Provide the (X, Y) coordinate of the cell's center where the given text is located.  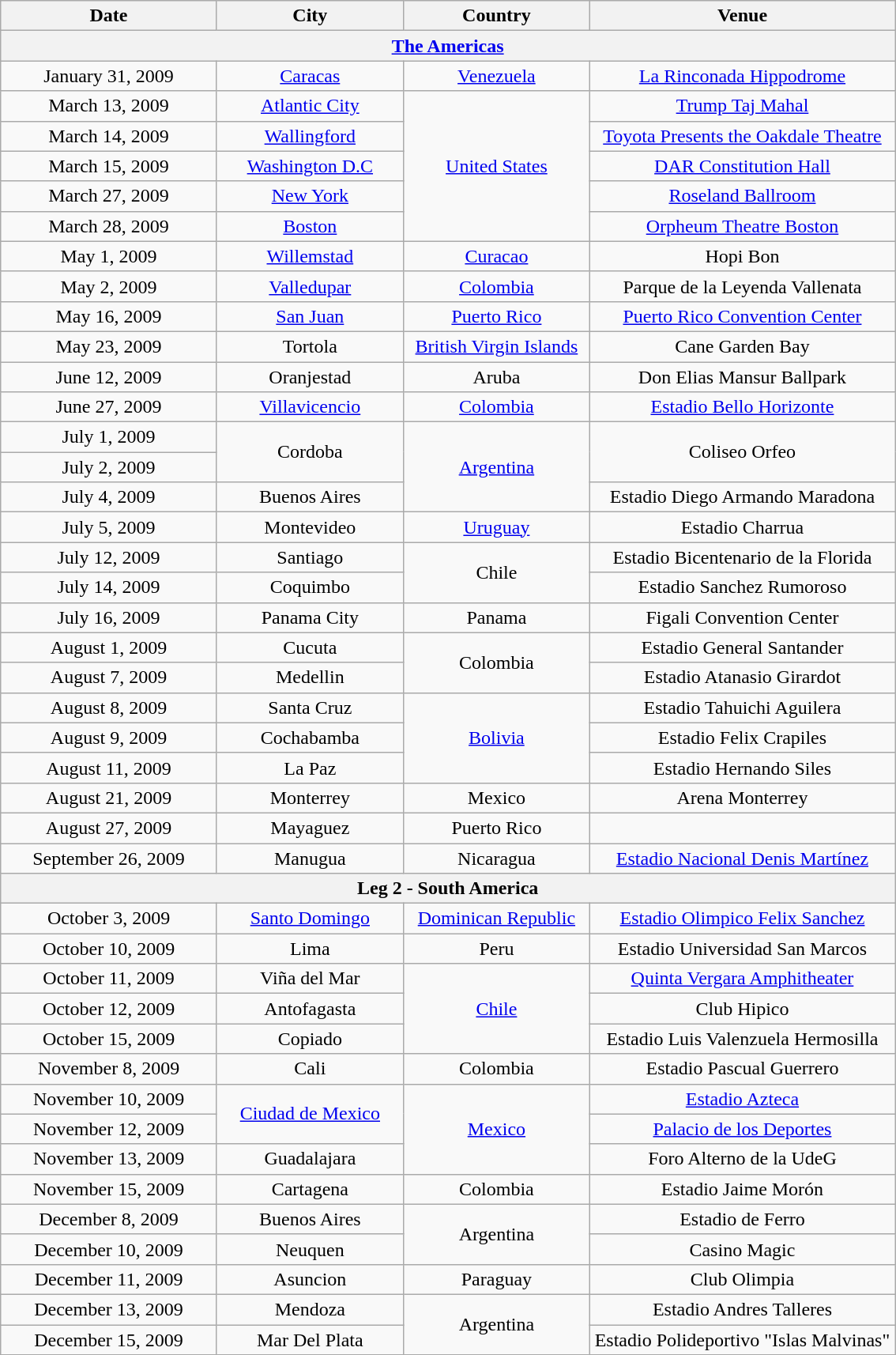
Mendoza (310, 1309)
October 12, 2009 (109, 1009)
December 13, 2009 (109, 1309)
January 31, 2009 (109, 76)
August 8, 2009 (109, 708)
July 5, 2009 (109, 527)
Paraguay (496, 1279)
March 28, 2009 (109, 226)
October 11, 2009 (109, 979)
Copiado (310, 1039)
Cartagena (310, 1189)
March 27, 2009 (109, 196)
May 23, 2009 (109, 346)
Estadio Bicentenario de la Florida (742, 557)
Date (109, 16)
November 13, 2009 (109, 1159)
December 15, 2009 (109, 1340)
Trump Taj Mahal (742, 106)
July 12, 2009 (109, 557)
Tortola (310, 346)
Estadio Sanchez Rumoroso (742, 587)
Valledupar (310, 286)
October 3, 2009 (109, 919)
November 12, 2009 (109, 1129)
Puerto Rico Convention Center (742, 316)
Aruba (496, 377)
November 10, 2009 (109, 1099)
Cane Garden Bay (742, 346)
Estadio Luis Valenzuela Hermosilla (742, 1039)
Medellin (310, 677)
Arena Monterrey (742, 798)
Estadio Pascual Guerrero (742, 1069)
Roseland Ballroom (742, 196)
August 27, 2009 (109, 828)
British Virgin Islands (496, 346)
Estadio Tahuichi Aguilera (742, 708)
Antofagasta (310, 1009)
Mar Del Plata (310, 1340)
Estadio General Santander (742, 647)
December 10, 2009 (109, 1249)
Neuquen (310, 1249)
Estadio Jaime Morón (742, 1189)
May 1, 2009 (109, 256)
Country (496, 16)
Coliseo Orfeo (742, 452)
Estadio Polideportivo "Islas Malvinas" (742, 1340)
Venezuela (496, 76)
Parque de la Leyenda Vallenata (742, 286)
City (310, 16)
Estadio Azteca (742, 1099)
Venue (742, 16)
Dominican Republic (496, 919)
Villavicencio (310, 407)
Cali (310, 1069)
July 2, 2009 (109, 467)
August 21, 2009 (109, 798)
Peru (496, 949)
Estadio Nacional Denis Martínez (742, 858)
May 2, 2009 (109, 286)
Uruguay (496, 527)
Monterrey (310, 798)
Santa Cruz (310, 708)
Toyota Presents the Oakdale Theatre (742, 136)
Wallingford (310, 136)
Santiago (310, 557)
Club Hipico (742, 1009)
Estadio Felix Crapiles (742, 738)
Montevideo (310, 527)
October 10, 2009 (109, 949)
Panama City (310, 617)
Manugua (310, 858)
Casino Magic (742, 1249)
December 11, 2009 (109, 1279)
La Paz (310, 768)
Curacao (496, 256)
June 27, 2009 (109, 407)
Palacio de los Deportes (742, 1129)
Estadio Bello Horizonte (742, 407)
Foro Alterno de la UdeG (742, 1159)
June 12, 2009 (109, 377)
October 15, 2009 (109, 1039)
Coquimbo (310, 587)
Estadio Andres Talleres (742, 1309)
Estadio Universidad San Marcos (742, 949)
Lima (310, 949)
Washington D.C (310, 166)
United States (496, 166)
August 9, 2009 (109, 738)
March 13, 2009 (109, 106)
March 14, 2009 (109, 136)
July 4, 2009 (109, 497)
Atlantic City (310, 106)
March 15, 2009 (109, 166)
Mayaguez (310, 828)
Estadio Charrua (742, 527)
Estadio Atanasio Girardot (742, 677)
August 1, 2009 (109, 647)
May 16, 2009 (109, 316)
July 16, 2009 (109, 617)
Orpheum Theatre Boston (742, 226)
Cordoba (310, 452)
Ciudad de Mexico (310, 1114)
August 7, 2009 (109, 677)
DAR Constitution Hall (742, 166)
September 26, 2009 (109, 858)
Figali Convention Center (742, 617)
Asuncion (310, 1279)
Boston (310, 226)
Estadio Diego Armando Maradona (742, 497)
Club Olimpia (742, 1279)
Caracas (310, 76)
Quinta Vergara Amphitheater (742, 979)
Viña del Mar (310, 979)
Guadalajara (310, 1159)
San Juan (310, 316)
November 15, 2009 (109, 1189)
Oranjestad (310, 377)
Estadio de Ferro (742, 1219)
Panama (496, 617)
Santo Domingo (310, 919)
July 1, 2009 (109, 437)
December 8, 2009 (109, 1219)
Don Elias Mansur Ballpark (742, 377)
Cochabamba (310, 738)
July 14, 2009 (109, 587)
November 8, 2009 (109, 1069)
Estadio Olimpico Felix Sanchez (742, 919)
August 11, 2009 (109, 768)
Bolivia (496, 738)
Cucuta (310, 647)
Nicaragua (496, 858)
Leg 2 - South America (448, 889)
New York (310, 196)
Hopi Bon (742, 256)
La Rinconada Hippodrome (742, 76)
Willemstad (310, 256)
The Americas (448, 46)
Estadio Hernando Siles (742, 768)
